Output the [x, y] coordinate of the center of the cell containing the given text.  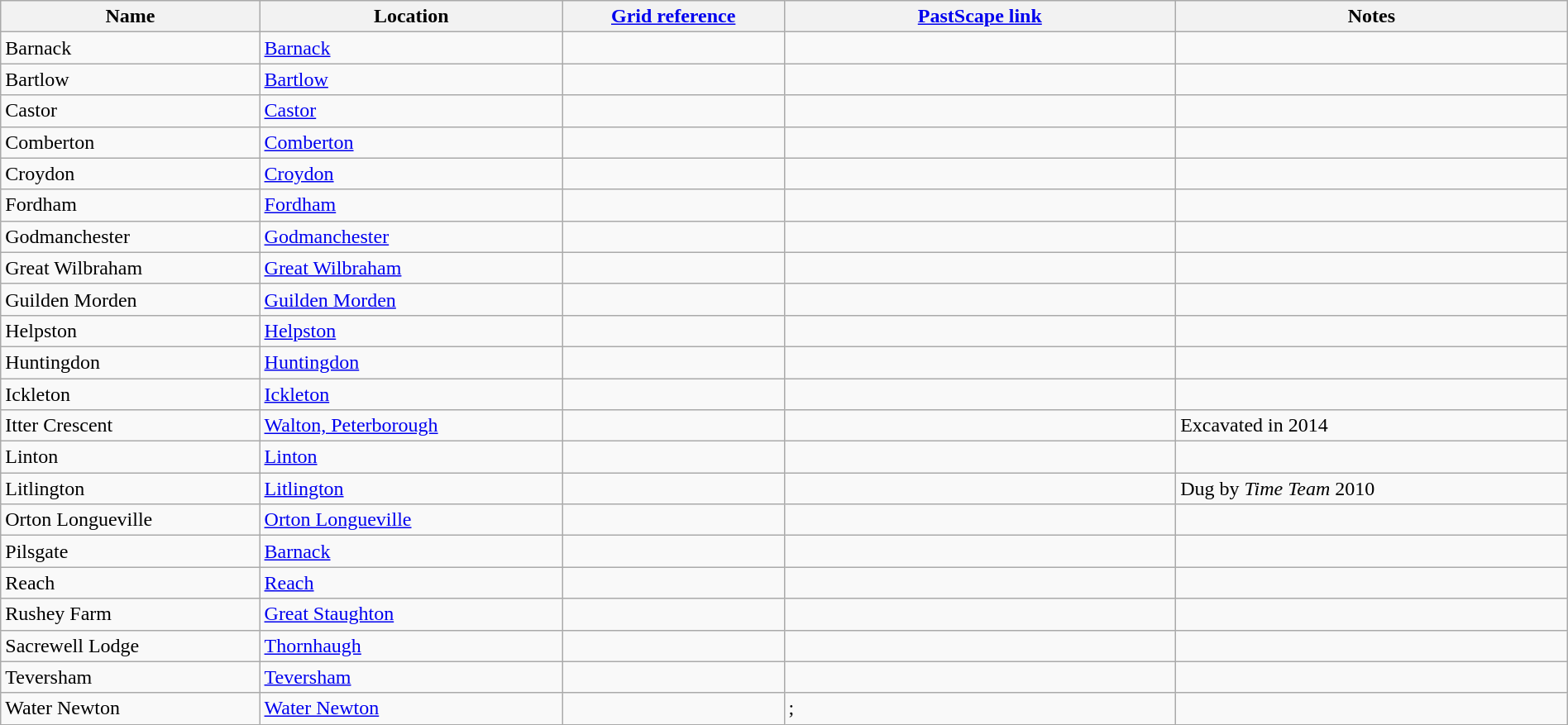
Notes [1372, 17]
Excavated in 2014 [1372, 426]
Walton, Peterborough [411, 426]
Thornhaugh [411, 646]
Great Staughton [411, 614]
Name [131, 17]
; [980, 708]
Sacrewell Lodge [131, 646]
PastScape link [980, 17]
Grid reference [673, 17]
Dug by Time Team 2010 [1372, 489]
Rushey Farm [131, 614]
Pilsgate [131, 551]
Itter Crescent [131, 426]
Location [411, 17]
